Return (x, y) of the center of cell containing provided text 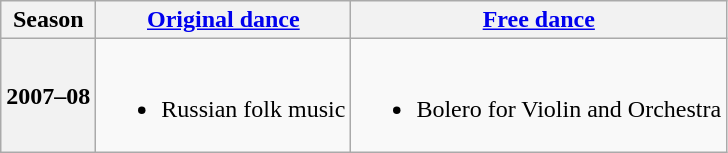
Original dance (224, 20)
Bolero for Violin and Orchestra (539, 96)
Russian folk music (224, 96)
2007–08 (48, 96)
Free dance (539, 20)
Season (48, 20)
